For the text-containing cell, return its midpoint in (x, y) coordinate format. 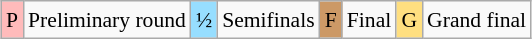
F (331, 20)
G (409, 20)
Preliminary round (107, 20)
Grand final (476, 20)
P (12, 20)
½ (204, 20)
Semifinals (268, 20)
Final (370, 20)
